Locate the cell with the specified text and output its [x, y] center coordinate. 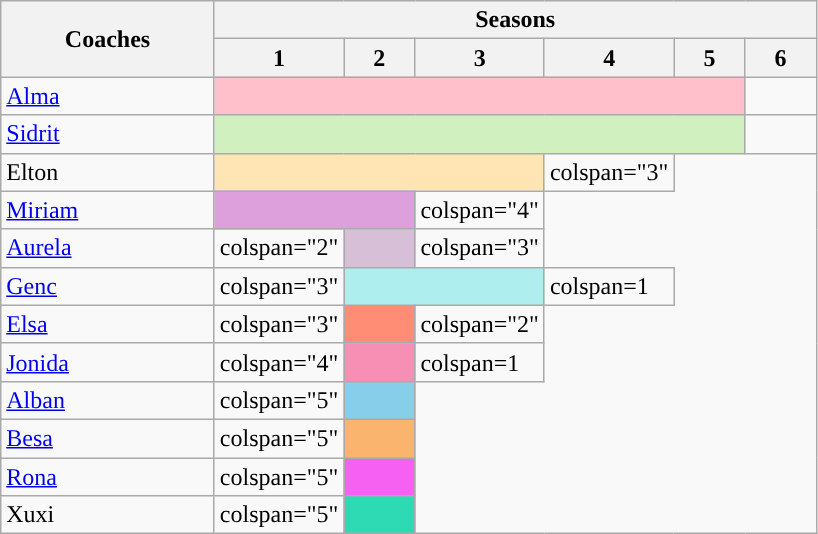
5 [710, 58]
Xuxi [108, 515]
6 [780, 58]
Seasons [515, 20]
Elton [108, 172]
Genc [108, 286]
3 [480, 58]
Alma [108, 96]
Rona [108, 477]
Aurela [108, 248]
1 [279, 58]
Besa [108, 438]
Coaches [108, 39]
4 [609, 58]
Miriam [108, 210]
Elsa [108, 324]
Sidrit [108, 134]
Alban [108, 400]
2 [380, 58]
Jonida [108, 362]
